Return (X, Y) of the center of cell containing provided text 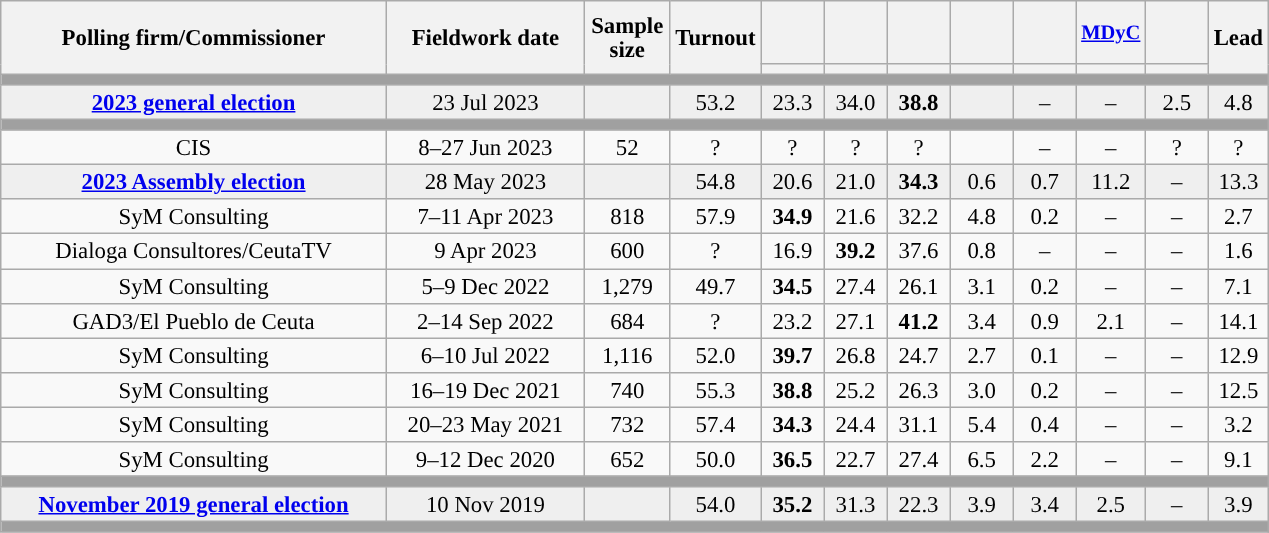
1,279 (627, 286)
Turnout (716, 38)
0.8 (982, 252)
39.2 (856, 252)
16–19 Dec 2021 (485, 390)
24.7 (918, 356)
7–11 Apr 2023 (485, 218)
23.2 (792, 320)
684 (627, 320)
Polling firm/Commissioner (194, 38)
9 Apr 2023 (485, 252)
27.1 (856, 320)
9.1 (1238, 460)
28 May 2023 (485, 182)
3.2 (1238, 424)
34.9 (792, 218)
Lead (1238, 38)
2.2 (1044, 460)
16.9 (792, 252)
57.4 (716, 424)
25.2 (856, 390)
31.3 (856, 504)
34.5 (792, 286)
52.0 (716, 356)
12.5 (1238, 390)
14.1 (1238, 320)
21.6 (856, 218)
November 2019 general election (194, 504)
9–12 Dec 2020 (485, 460)
0.7 (1044, 182)
2.1 (1110, 320)
26.1 (918, 286)
0.1 (1044, 356)
2–14 Sep 2022 (485, 320)
34.0 (856, 102)
7.1 (1238, 286)
54.0 (716, 504)
35.2 (792, 504)
13.3 (1238, 182)
818 (627, 218)
24.4 (856, 424)
37.6 (918, 252)
0.4 (1044, 424)
5–9 Dec 2022 (485, 286)
5.4 (982, 424)
600 (627, 252)
41.2 (918, 320)
20.6 (792, 182)
10 Nov 2019 (485, 504)
22.3 (918, 504)
740 (627, 390)
21.0 (856, 182)
6.5 (982, 460)
54.8 (716, 182)
49.7 (716, 286)
Dialoga Consultores/CeutaTV (194, 252)
8–27 Jun 2023 (485, 148)
652 (627, 460)
11.2 (1110, 182)
32.2 (918, 218)
26.8 (856, 356)
31.1 (918, 424)
23.3 (792, 102)
52 (627, 148)
26.3 (918, 390)
22.7 (856, 460)
20–23 May 2021 (485, 424)
2023 general election (194, 102)
23 Jul 2023 (485, 102)
12.9 (1238, 356)
MDyC (1110, 32)
0.9 (1044, 320)
2023 Assembly election (194, 182)
1,116 (627, 356)
0.6 (982, 182)
3.0 (982, 390)
CIS (194, 148)
36.5 (792, 460)
6–10 Jul 2022 (485, 356)
50.0 (716, 460)
53.2 (716, 102)
732 (627, 424)
Fieldwork date (485, 38)
39.7 (792, 356)
Sample size (627, 38)
55.3 (716, 390)
57.9 (716, 218)
1.6 (1238, 252)
3.1 (982, 286)
GAD3/El Pueblo de Ceuta (194, 320)
